Return the [x, y] coordinate for the center point of the cell that contains the specified text.  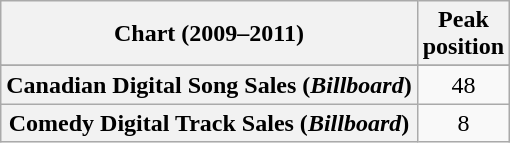
Comedy Digital Track Sales (Billboard) [209, 123]
Chart (2009–2011) [209, 34]
8 [463, 123]
Peak position [463, 34]
Canadian Digital Song Sales (Billboard) [209, 85]
48 [463, 85]
